Extract the [X, Y] coordinate from the center of the cell holding the provided text.  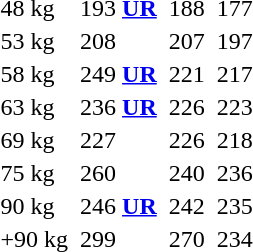
236 UR [119, 107]
260 [119, 173]
240 [186, 173]
221 [186, 74]
207 [186, 41]
246 UR [119, 206]
208 [119, 41]
242 [186, 206]
249 UR [119, 74]
227 [119, 140]
